Extract the (X, Y) coordinate from the center of the cell holding the provided text.  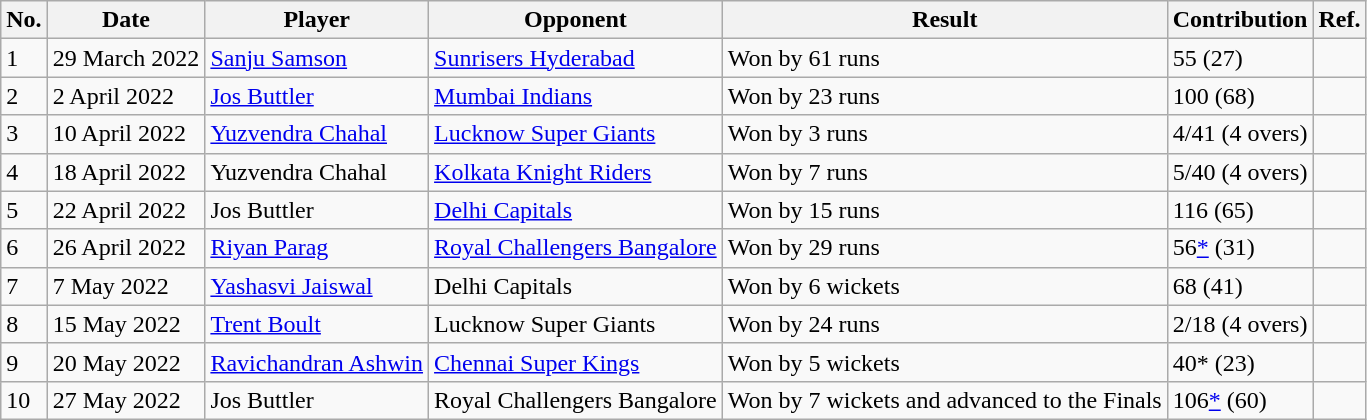
Riyan Parag (317, 248)
56* (31) (1240, 248)
29 March 2022 (126, 58)
10 (24, 400)
55 (27) (1240, 58)
Mumbai Indians (576, 96)
Date (126, 20)
27 May 2022 (126, 400)
1 (24, 58)
No. (24, 20)
7 (24, 286)
Kolkata Knight Riders (576, 172)
Won by 7 runs (944, 172)
5/40 (4 overs) (1240, 172)
4/41 (4 overs) (1240, 134)
8 (24, 324)
Result (944, 20)
Won by 24 runs (944, 324)
6 (24, 248)
15 May 2022 (126, 324)
2 (24, 96)
100 (68) (1240, 96)
Won by 29 runs (944, 248)
26 April 2022 (126, 248)
5 (24, 210)
Ref. (1340, 20)
7 May 2022 (126, 286)
Won by 15 runs (944, 210)
Won by 23 runs (944, 96)
18 April 2022 (126, 172)
Contribution (1240, 20)
2 April 2022 (126, 96)
Won by 3 runs (944, 134)
106* (60) (1240, 400)
4 (24, 172)
Won by 7 wickets and advanced to the Finals (944, 400)
22 April 2022 (126, 210)
20 May 2022 (126, 362)
Chennai Super Kings (576, 362)
10 April 2022 (126, 134)
Opponent (576, 20)
Ravichandran Ashwin (317, 362)
Sanju Samson (317, 58)
Trent Boult (317, 324)
40* (23) (1240, 362)
9 (24, 362)
Won by 6 wickets (944, 286)
116 (65) (1240, 210)
Won by 61 runs (944, 58)
Yashasvi Jaiswal (317, 286)
2/18 (4 overs) (1240, 324)
Player (317, 20)
Won by 5 wickets (944, 362)
68 (41) (1240, 286)
3 (24, 134)
Sunrisers Hyderabad (576, 58)
